Locate the cell with the specified text and output its (x, y) center coordinate. 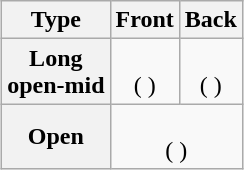
Front (144, 20)
Open (56, 136)
Back (210, 20)
Long open-mid (56, 72)
Type (56, 20)
